Capture the cell that displays the provided text and extract its (x, y) central coordinate. 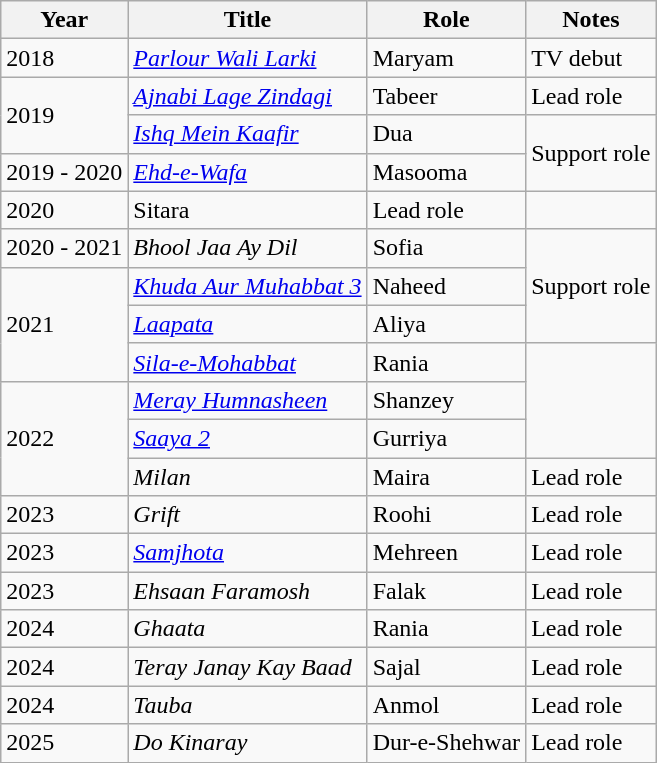
2025 (64, 743)
Sila-e-Mohabbat (248, 362)
Tabeer (446, 96)
2021 (64, 324)
2020 (64, 210)
Sofia (446, 248)
Ehsaan Faramosh (248, 591)
Gurriya (446, 438)
Samjhota (248, 553)
Ajnabi Lage Zindagi (248, 96)
Anmol (446, 705)
Ehd-e-Wafa (248, 172)
Shanzey (446, 400)
Dua (446, 134)
Teray Janay Kay Baad (248, 667)
Milan (248, 477)
Notes (591, 20)
Tauba (248, 705)
Falak (446, 591)
Parlour Wali Larki (248, 58)
Sajal (446, 667)
Grift (248, 515)
Mehreen (446, 553)
Do Kinaray (248, 743)
Roohi (446, 515)
Aliya (446, 324)
Naheed (446, 286)
Ishq Mein Kaafir (248, 134)
TV debut (591, 58)
Sitara (248, 210)
Ghaata (248, 629)
Meray Humnasheen (248, 400)
Bhool Jaa Ay Dil (248, 248)
Role (446, 20)
2020 - 2021 (64, 248)
Khuda Aur Muhabbat 3 (248, 286)
Saaya 2 (248, 438)
Laapata (248, 324)
Masooma (446, 172)
2019 (64, 115)
Title (248, 20)
2022 (64, 438)
2019 - 2020 (64, 172)
2018 (64, 58)
Maryam (446, 58)
Year (64, 20)
Dur-e-Shehwar (446, 743)
Maira (446, 477)
